Extract the (X, Y) coordinate from the center of the cell holding the provided text.  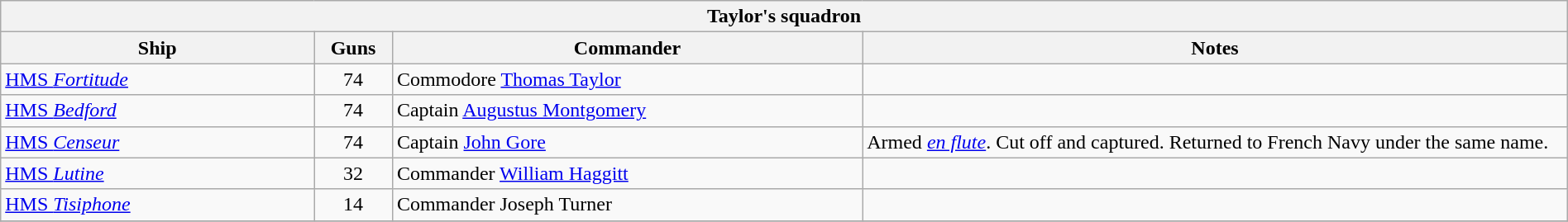
HMS Bedford (157, 111)
HMS Censeur (157, 142)
Notes (1216, 48)
Commander William Haggitt (627, 173)
HMS Tisiphone (157, 205)
32 (354, 173)
Commodore Thomas Taylor (627, 79)
Commander (627, 48)
HMS Lutine (157, 173)
Captain John Gore (627, 142)
14 (354, 205)
HMS Fortitude (157, 79)
Captain Augustus Montgomery (627, 111)
Taylor's squadron (784, 17)
Commander Joseph Turner (627, 205)
Ship (157, 48)
Armed en flute. Cut off and captured. Returned to French Navy under the same name. (1216, 142)
Guns (354, 48)
